Determine the (x, y) coordinate at the center of the cell enclosing the given text.  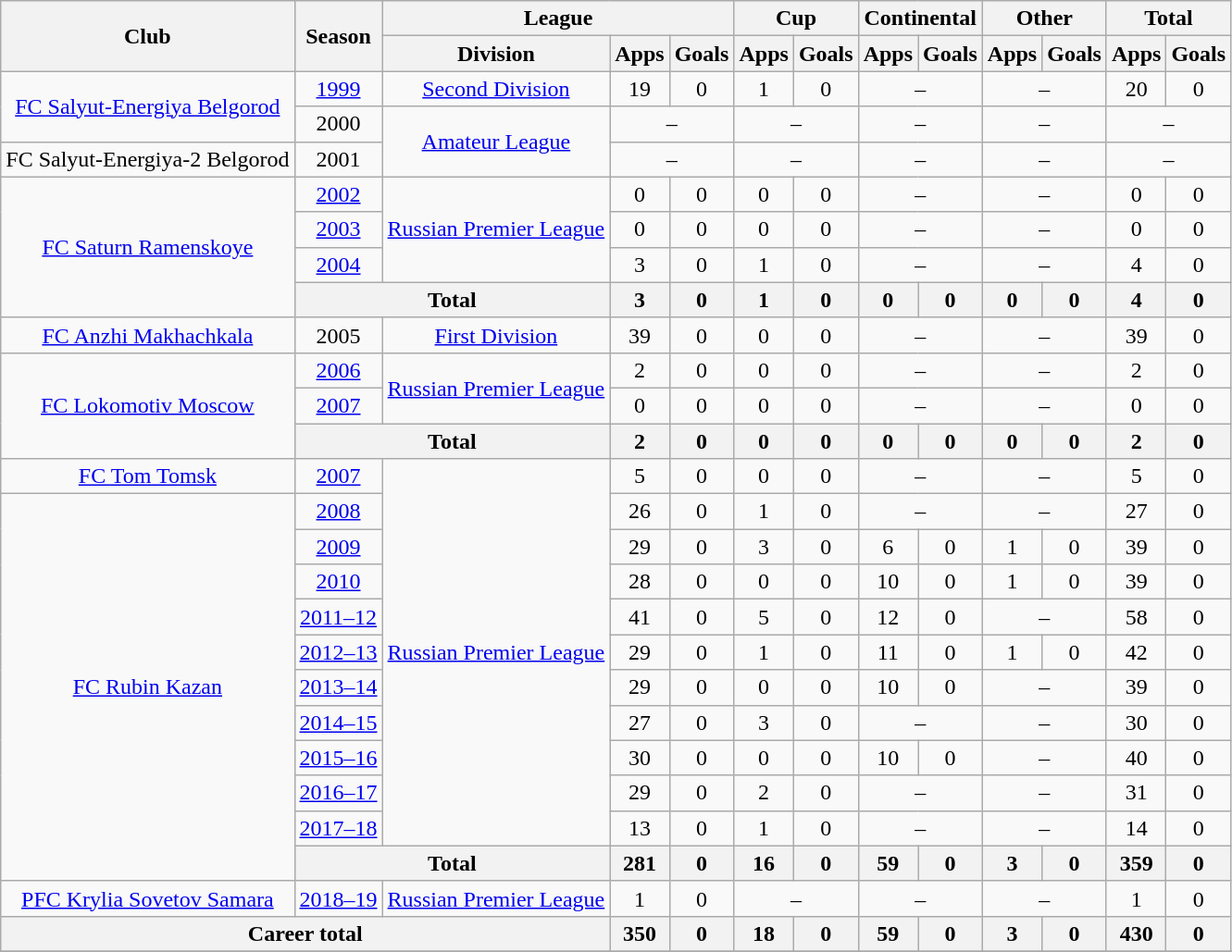
First Division (496, 335)
Division (496, 54)
28 (640, 582)
350 (640, 933)
2005 (339, 335)
430 (1136, 933)
16 (764, 863)
Club (148, 36)
31 (1136, 793)
FC Anzhi Makhachkala (148, 335)
1999 (339, 89)
2004 (339, 265)
2016–17 (339, 793)
42 (1136, 652)
281 (640, 863)
2017–18 (339, 828)
2001 (339, 159)
Other (1044, 19)
FC Salyut-Energiya-2 Belgorod (148, 159)
13 (640, 828)
Amateur League (496, 142)
2003 (339, 229)
FC Lokomotiv Moscow (148, 405)
2008 (339, 512)
Second Division (496, 89)
2002 (339, 194)
Career total (305, 933)
2011–12 (339, 617)
2018–19 (339, 898)
PFC Krylia Sovetov Samara (148, 898)
Continental (920, 19)
40 (1136, 758)
18 (764, 933)
12 (888, 617)
58 (1136, 617)
26 (640, 512)
2006 (339, 370)
359 (1136, 863)
2012–13 (339, 652)
19 (640, 89)
2014–15 (339, 723)
Season (339, 36)
FC Rubin Kazan (148, 688)
FC Salyut-Energiya Belgorod (148, 106)
FC Tom Tomsk (148, 476)
2015–16 (339, 758)
Cup (796, 19)
League (558, 19)
20 (1136, 89)
41 (640, 617)
2000 (339, 124)
2010 (339, 582)
2009 (339, 547)
FC Saturn Ramenskoye (148, 247)
2013–14 (339, 687)
14 (1136, 828)
11 (888, 652)
6 (888, 547)
